Extract the (X, Y) coordinate from the center of the cell holding the provided text.  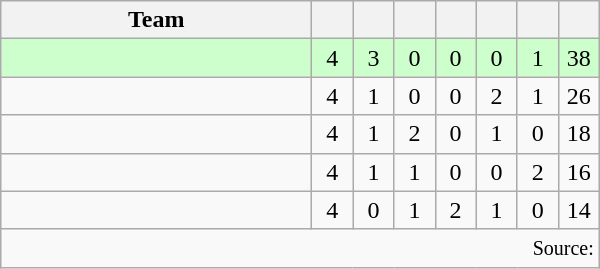
Source: (300, 248)
18 (578, 134)
Team (156, 20)
16 (578, 172)
38 (578, 58)
3 (374, 58)
14 (578, 210)
26 (578, 96)
